Pinpoint the cell where the given text exists, returning its [X, Y] midpoint coordinate. 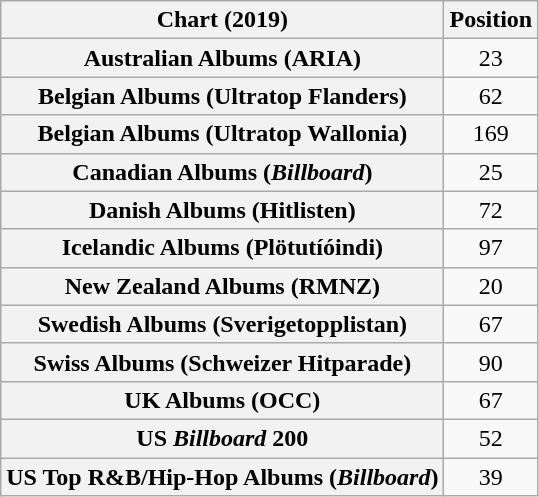
Swiss Albums (Schweizer Hitparade) [222, 362]
23 [491, 58]
90 [491, 362]
UK Albums (OCC) [222, 400]
169 [491, 134]
72 [491, 210]
New Zealand Albums (RMNZ) [222, 286]
US Billboard 200 [222, 438]
25 [491, 172]
Belgian Albums (Ultratop Flanders) [222, 96]
US Top R&B/Hip-Hop Albums (Billboard) [222, 477]
97 [491, 248]
Chart (2019) [222, 20]
39 [491, 477]
52 [491, 438]
Icelandic Albums (Plötutíóindi) [222, 248]
Canadian Albums (Billboard) [222, 172]
62 [491, 96]
Danish Albums (Hitlisten) [222, 210]
Australian Albums (ARIA) [222, 58]
Position [491, 20]
Swedish Albums (Sverigetopplistan) [222, 324]
20 [491, 286]
Belgian Albums (Ultratop Wallonia) [222, 134]
